Find where the given text appears and provide that cell's center as [X, Y] coordinate. 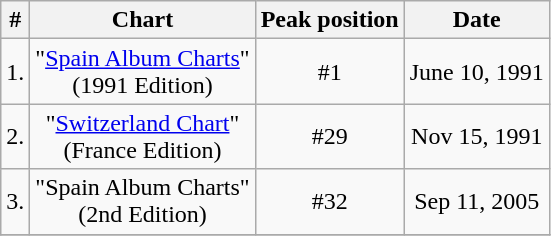
Peak position [330, 20]
Chart [142, 20]
Nov 15, 1991 [476, 136]
"Spain Album Charts"(1991 Edition) [142, 72]
#29 [330, 136]
1. [16, 72]
"Spain Album Charts"(2nd Edition) [142, 202]
3. [16, 202]
2. [16, 136]
Date [476, 20]
# [16, 20]
Sep 11, 2005 [476, 202]
#32 [330, 202]
"Switzerland Chart"(France Edition) [142, 136]
#1 [330, 72]
June 10, 1991 [476, 72]
